Scan for the cell matching the given text and deliver its [X, Y] coordinate at center. 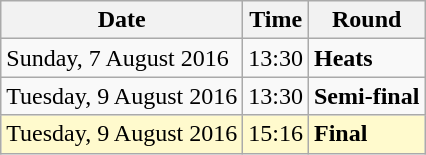
15:16 [276, 134]
Time [276, 20]
Sunday, 7 August 2016 [122, 58]
Semi-final [366, 96]
Date [122, 20]
Final [366, 134]
Heats [366, 58]
Round [366, 20]
